Return the (x, y) coordinate for the center point of the cell that contains the specified text.  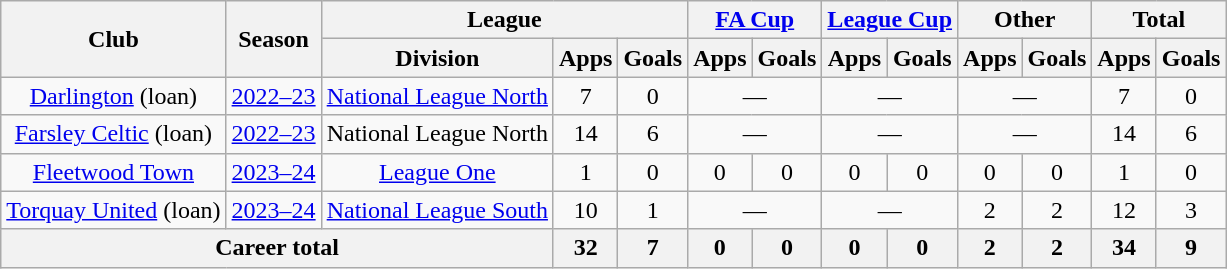
Farsley Celtic (loan) (114, 134)
3 (1191, 210)
Fleetwood Town (114, 172)
National League South (437, 210)
10 (585, 210)
Club (114, 39)
League (504, 20)
Torquay United (loan) (114, 210)
12 (1124, 210)
34 (1124, 248)
League Cup (890, 20)
9 (1191, 248)
Total (1159, 20)
32 (585, 248)
FA Cup (755, 20)
Other (1025, 20)
Season (274, 39)
League One (437, 172)
Darlington (loan) (114, 96)
Division (437, 58)
Career total (278, 248)
